Scan for the cell matching the given text and deliver its (x, y) coordinate at center. 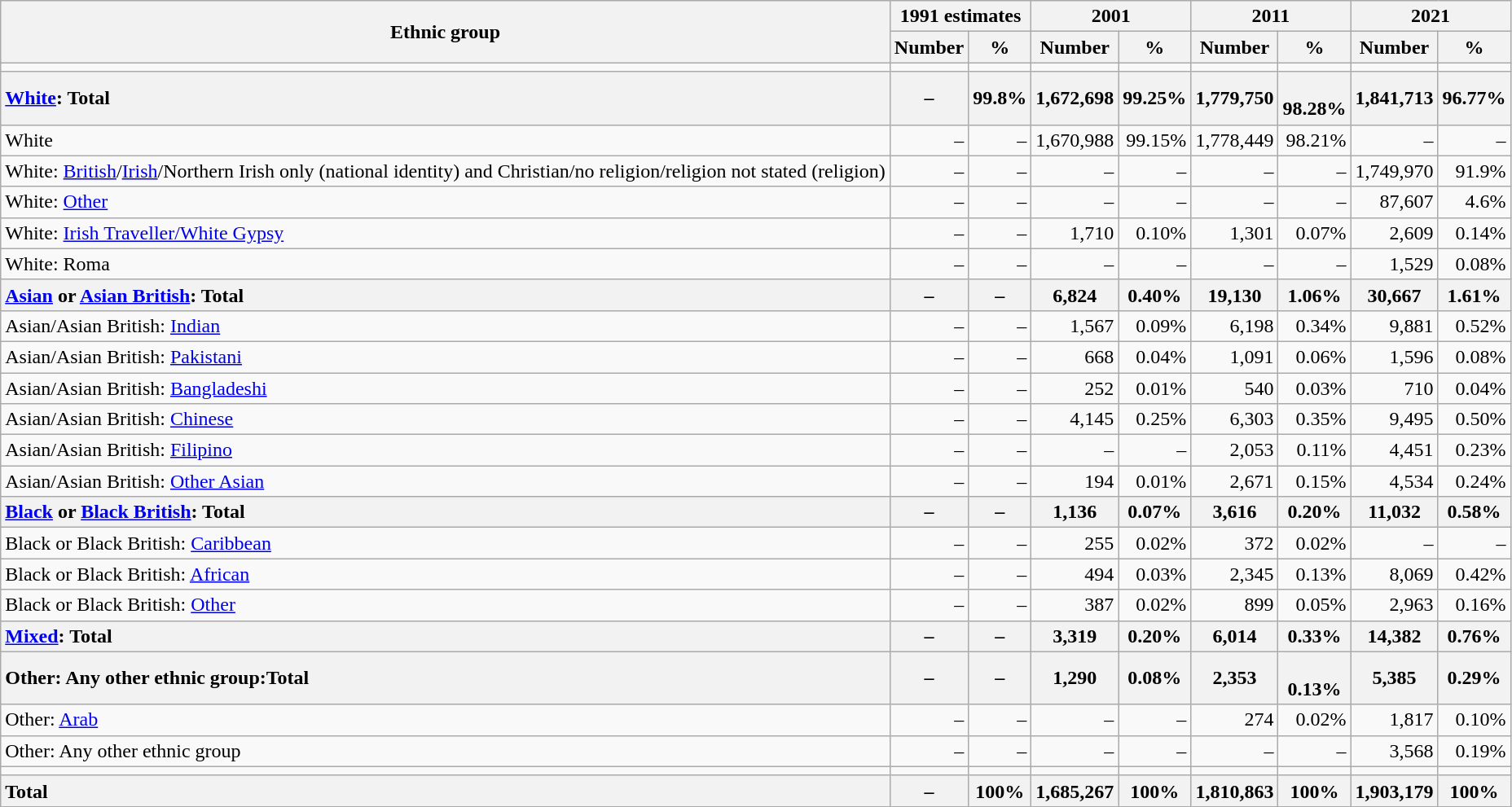
1,710 (1075, 233)
2,053 (1235, 450)
Asian/Asian British: Pakistani (446, 357)
4,534 (1395, 481)
2021 (1431, 16)
252 (1075, 388)
White: Roma (446, 264)
1.06% (1315, 295)
Asian/Asian British: Filipino (446, 450)
1,670,988 (1075, 140)
30,667 (1395, 295)
1,301 (1235, 233)
5,385 (1395, 678)
Mixed: Total (446, 636)
387 (1075, 605)
14,382 (1395, 636)
899 (1235, 605)
255 (1075, 543)
1,136 (1075, 512)
668 (1075, 357)
Black or Black British: Total (446, 512)
White: Other (446, 202)
0.25% (1155, 419)
0.35% (1315, 419)
372 (1235, 543)
0.52% (1475, 326)
1,903,179 (1395, 791)
White: Total (446, 98)
274 (1235, 720)
1,091 (1235, 357)
6,824 (1075, 295)
9,495 (1395, 419)
White: Irish Traveller/White Gypsy (446, 233)
19,130 (1235, 295)
9,881 (1395, 326)
0.23% (1475, 450)
1,810,863 (1235, 791)
0.19% (1475, 751)
1,817 (1395, 720)
2011 (1271, 16)
2,609 (1395, 233)
1,529 (1395, 264)
Asian/Asian British: Chinese (446, 419)
0.16% (1475, 605)
6,198 (1235, 326)
494 (1075, 574)
Total (446, 791)
1,290 (1075, 678)
8,069 (1395, 574)
White: British/Irish/Northern Irish only (national identity) and Christian/no religion/religion not stated (religion) (446, 171)
0.50% (1475, 419)
Black or Black British: Other (446, 605)
11,032 (1395, 512)
99.8% (1000, 98)
0.58% (1475, 512)
4.6% (1475, 202)
6,014 (1235, 636)
0.24% (1475, 481)
1,749,970 (1395, 171)
710 (1395, 388)
0.33% (1315, 636)
0.29% (1475, 678)
0.09% (1155, 326)
3,616 (1235, 512)
Other: Any other ethnic group (446, 751)
0.76% (1475, 636)
White (446, 140)
1,672,698 (1075, 98)
Other: Any other ethnic group:Total (446, 678)
Asian/Asian British: Indian (446, 326)
0.42% (1475, 574)
96.77% (1475, 98)
99.15% (1155, 140)
0.15% (1315, 481)
0.40% (1155, 295)
87,607 (1395, 202)
6,303 (1235, 419)
1,685,267 (1075, 791)
4,145 (1075, 419)
2,353 (1235, 678)
0.34% (1315, 326)
1,841,713 (1395, 98)
1.61% (1475, 295)
Ethnic group (446, 32)
91.9% (1475, 171)
0.14% (1475, 233)
2,671 (1235, 481)
1,778,449 (1235, 140)
0.05% (1315, 605)
Other: Arab (446, 720)
2,963 (1395, 605)
4,451 (1395, 450)
1,779,750 (1235, 98)
0.06% (1315, 357)
Asian or Asian British: Total (446, 295)
2,345 (1235, 574)
0.11% (1315, 450)
1,567 (1075, 326)
Black or Black British: Caribbean (446, 543)
1,596 (1395, 357)
Black or Black British: African (446, 574)
Asian/Asian British: Other Asian (446, 481)
3,319 (1075, 636)
540 (1235, 388)
3,568 (1395, 751)
1991 estimates (960, 16)
194 (1075, 481)
99.25% (1155, 98)
Asian/Asian British: Bangladeshi (446, 388)
98.21% (1315, 140)
98.28% (1315, 98)
2001 (1111, 16)
